Provide the (x, y) coordinate of the cell's center where the given text is located.  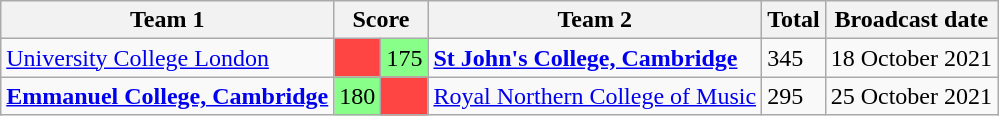
Emmanuel College, Cambridge (168, 96)
Score (381, 20)
University College London (168, 58)
175 (404, 58)
25 October 2021 (911, 96)
345 (794, 58)
18 October 2021 (911, 58)
Broadcast date (911, 20)
295 (794, 96)
Team 2 (595, 20)
Team 1 (168, 20)
180 (358, 96)
St John's College, Cambridge (595, 58)
Royal Northern College of Music (595, 96)
Total (794, 20)
